Return [X, Y] of the center of cell containing provided text 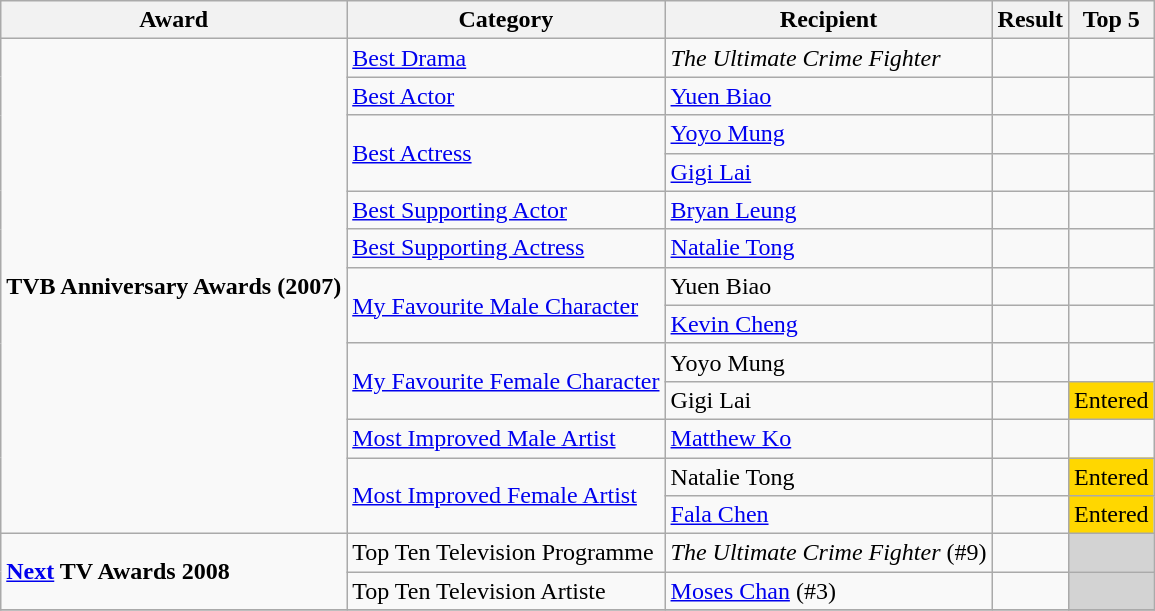
Moses Chan (#3) [828, 591]
The Ultimate Crime Fighter (#9) [828, 553]
Bryan Leung [828, 210]
My Favourite Female Character [506, 381]
Top Ten Television Artiste [506, 591]
Category [506, 20]
TVB Anniversary Awards (2007) [174, 286]
Most Improved Female Artist [506, 496]
Matthew Ko [828, 438]
Next TV Awards 2008 [174, 572]
Top 5 [1111, 20]
Kevin Cheng [828, 324]
Best Drama [506, 58]
Best Supporting Actress [506, 248]
Result [1030, 20]
Most Improved Male Artist [506, 438]
The Ultimate Crime Fighter [828, 58]
Fala Chen [828, 515]
Best Supporting Actor [506, 210]
Best Actress [506, 153]
Recipient [828, 20]
Top Ten Television Programme [506, 553]
Award [174, 20]
My Favourite Male Character [506, 305]
Best Actor [506, 96]
